Pinpoint the cell where the given text exists, returning its [x, y] midpoint coordinate. 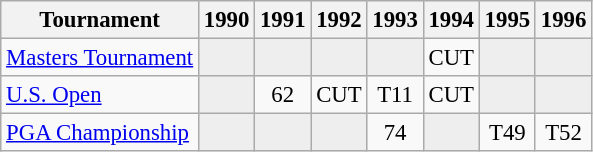
T49 [507, 133]
Tournament [100, 20]
74 [395, 133]
1991 [283, 20]
Masters Tournament [100, 58]
1994 [451, 20]
1992 [339, 20]
1995 [507, 20]
1996 [563, 20]
T52 [563, 133]
1993 [395, 20]
PGA Championship [100, 133]
U.S. Open [100, 95]
T11 [395, 95]
1990 [227, 20]
62 [283, 95]
